Detect which cell encompasses the target text, then output its [X, Y] center coordinate. 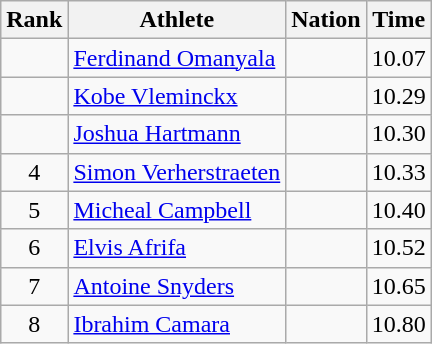
Micheal Campbell [177, 210]
10.33 [398, 172]
7 [34, 286]
Athlete [177, 20]
Simon Verherstraeten [177, 172]
10.65 [398, 286]
Ibrahim Camara [177, 324]
10.29 [398, 96]
10.52 [398, 248]
Rank [34, 20]
Nation [326, 20]
6 [34, 248]
Antoine Snyders [177, 286]
Elvis Afrifa [177, 248]
4 [34, 172]
Kobe Vleminckx [177, 96]
Ferdinand Omanyala [177, 58]
10.40 [398, 210]
8 [34, 324]
10.07 [398, 58]
5 [34, 210]
Joshua Hartmann [177, 134]
Time [398, 20]
10.80 [398, 324]
10.30 [398, 134]
